From the cell containing the given text, extract its center point as (X, Y) coordinate. 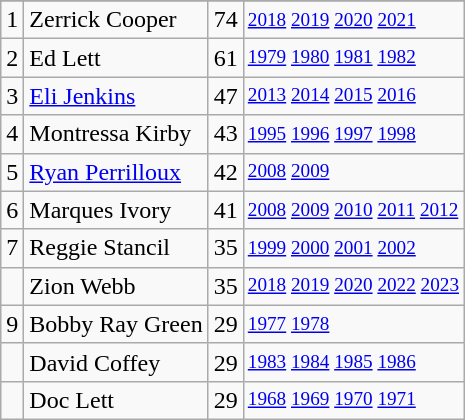
Ryan Perrilloux (116, 172)
7 (12, 248)
Bobby Ray Green (116, 324)
2008 2009 2010 2011 2012 (353, 210)
1995 1996 1997 1998 (353, 134)
5 (12, 172)
1968 1969 1970 1971 (353, 400)
2018 2019 2020 2021 (353, 20)
1 (12, 20)
6 (12, 210)
74 (226, 20)
Montressa Kirby (116, 134)
Zion Webb (116, 286)
61 (226, 58)
1983 1984 1985 1986 (353, 362)
Doc Lett (116, 400)
1977 1978 (353, 324)
47 (226, 96)
1979 1980 1981 1982 (353, 58)
1999 2000 2001 2002 (353, 248)
3 (12, 96)
Eli Jenkins (116, 96)
David Coffey (116, 362)
Zerrick Cooper (116, 20)
Marques Ivory (116, 210)
42 (226, 172)
Ed Lett (116, 58)
9 (12, 324)
2013 2014 2015 2016 (353, 96)
2008 2009 (353, 172)
Reggie Stancil (116, 248)
43 (226, 134)
2 (12, 58)
2018 2019 2020 2022 2023 (353, 286)
4 (12, 134)
41 (226, 210)
